Extract the (x, y) coordinate from the center of the cell holding the provided text.  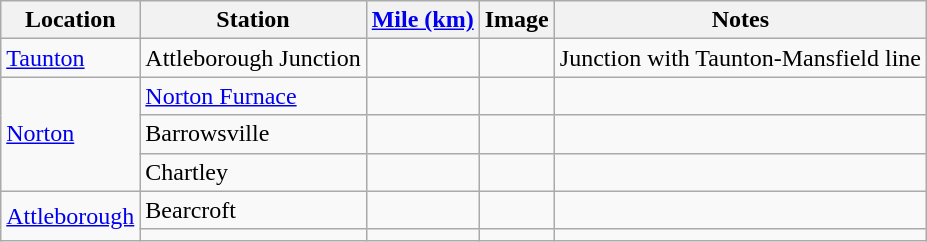
Image (516, 20)
Bearcroft (253, 210)
Taunton (70, 58)
Chartley (253, 172)
Station (253, 20)
Location (70, 20)
Mile (km) (422, 20)
Norton (70, 134)
Norton Furnace (253, 96)
Junction with Taunton-Mansfield line (740, 58)
Barrowsville (253, 134)
Notes (740, 20)
Attleborough (70, 216)
Attleborough Junction (253, 58)
